Search for the cell housing the specified text and yield its (x, y) center coordinate. 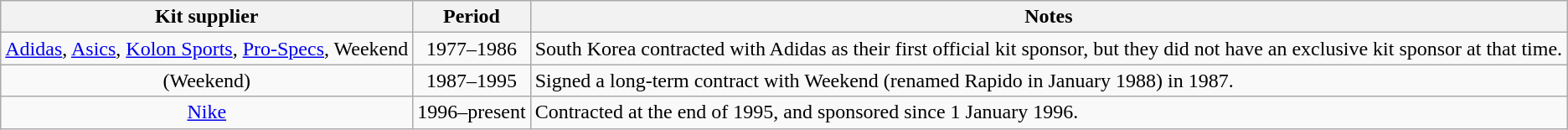
South Korea contracted with Adidas as their first official kit sponsor, but they did not have an exclusive kit sponsor at that time. (1049, 49)
Kit supplier (207, 17)
1987–1995 (472, 81)
(Weekend) (207, 81)
1996–present (472, 112)
Nike (207, 112)
Notes (1049, 17)
Signed a long-term contract with Weekend (renamed Rapido in January 1988) in 1987. (1049, 81)
1977–1986 (472, 49)
Contracted at the end of 1995, and sponsored since 1 January 1996. (1049, 112)
Adidas, Asics, Kolon Sports, Pro-Specs, Weekend (207, 49)
Period (472, 17)
